Find where the given text appears and provide that cell's center as [x, y] coordinate. 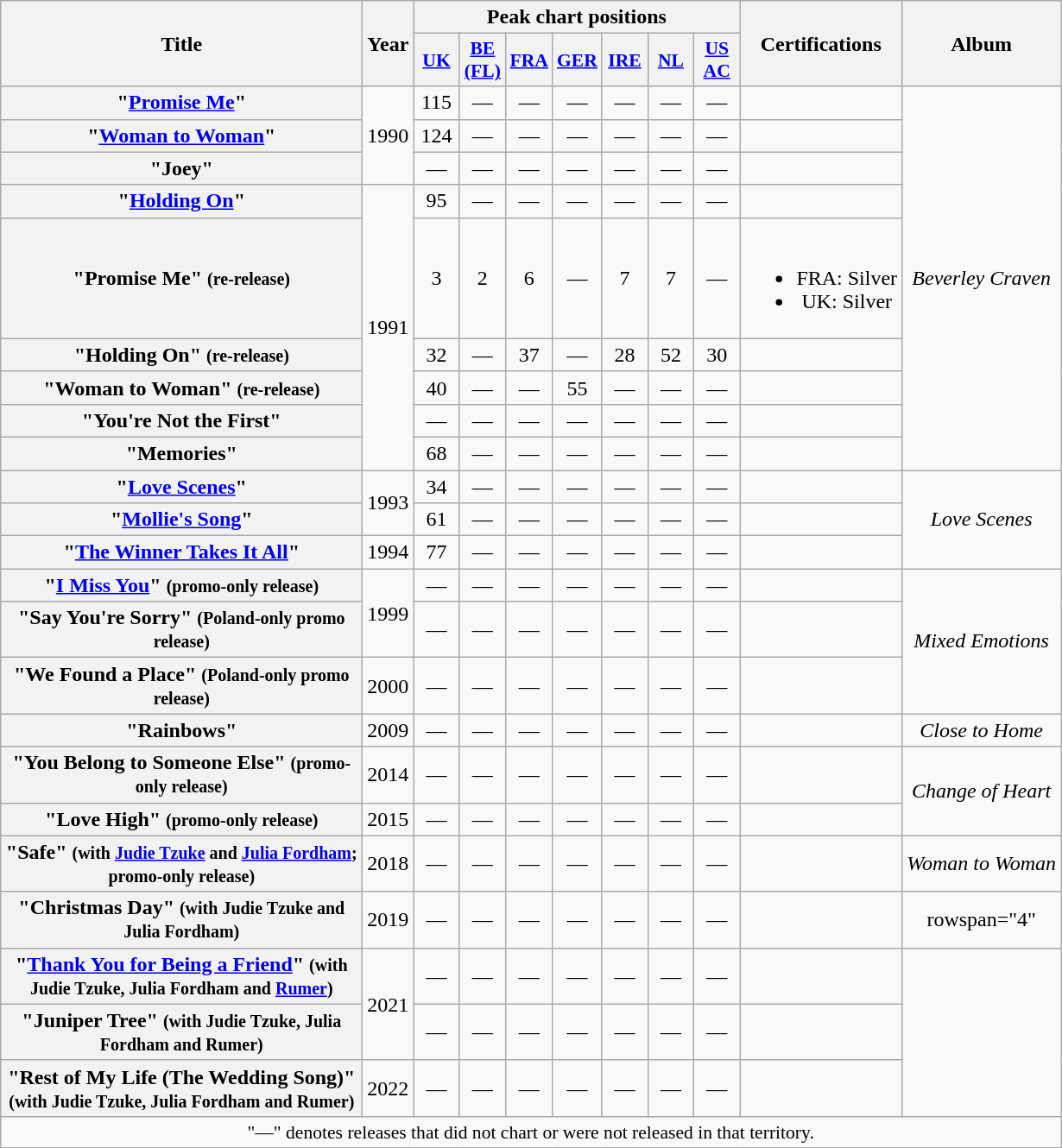
"Safe" (with Judie Tzuke and Julia Fordham; promo-only release) [181, 863]
Change of Heart [982, 791]
6 [529, 278]
FRA: SilverUK: Silver [821, 278]
52 [670, 355]
"Thank You for Being a Friend" (with Judie Tzuke, Julia Fordham and Rumer) [181, 975]
2000 [389, 685]
124 [437, 136]
Peak chart positions [577, 17]
2018 [389, 863]
"Love Scenes" [181, 486]
2021 [389, 1004]
2014 [389, 775]
1991 [389, 327]
2009 [389, 730]
Woman to Woman [982, 863]
GER [577, 60]
Year [389, 43]
32 [437, 355]
"Say You're Sorry" (Poland-only promo release) [181, 630]
US AC [717, 60]
"You Belong to Someone Else" (promo-only release) [181, 775]
1993 [389, 502]
BE (FL) [482, 60]
"We Found a Place" (Poland-only promo release) [181, 685]
Certifications [821, 43]
"Mollie's Song" [181, 520]
NL [670, 60]
rowspan="4" [982, 920]
"You're Not the First" [181, 420]
UK [437, 60]
"—" denotes releases that did not chart or were not released in that territory. [531, 1132]
Mixed Emotions [982, 641]
IRE [625, 60]
95 [437, 201]
"Rainbows" [181, 730]
1994 [389, 552]
"Christmas Day" (with Judie Tzuke and Julia Fordham) [181, 920]
"Memories" [181, 453]
Beverley Craven [982, 278]
"Joey" [181, 168]
61 [437, 520]
68 [437, 453]
40 [437, 388]
"Love High" (promo-only release) [181, 819]
37 [529, 355]
"Rest of My Life (The Wedding Song)" (with Judie Tzuke, Julia Fordham and Rumer) [181, 1088]
2 [482, 278]
1999 [389, 613]
1990 [389, 136]
2015 [389, 819]
115 [437, 103]
Love Scenes [982, 519]
30 [717, 355]
"Juniper Tree" (with Judie Tzuke, Julia Fordham and Rumer) [181, 1032]
Close to Home [982, 730]
"Promise Me" (re-release) [181, 278]
34 [437, 486]
77 [437, 552]
Album [982, 43]
"Promise Me" [181, 103]
"I Miss You" (promo-only release) [181, 585]
Title [181, 43]
2019 [389, 920]
28 [625, 355]
3 [437, 278]
FRA [529, 60]
"Woman to Woman" [181, 136]
"The Winner Takes It All" [181, 552]
"Woman to Woman" (re-release) [181, 388]
55 [577, 388]
"Holding On" (re-release) [181, 355]
2022 [389, 1088]
"Holding On" [181, 201]
